Find where the given text appears and provide that cell's center as (x, y) coordinate. 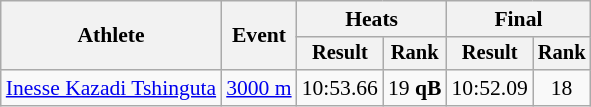
10:52.09 (490, 88)
Event (258, 36)
19 qB (415, 88)
Inesse Kazadi Tshinguta (111, 88)
Final (519, 19)
10:53.66 (340, 88)
18 (562, 88)
3000 m (258, 88)
Athlete (111, 36)
Heats (372, 19)
